Search for the cell housing the specified text and yield its [x, y] center coordinate. 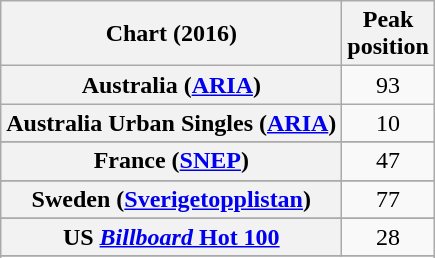
10 [388, 123]
47 [388, 161]
77 [388, 199]
Australia Urban Singles (ARIA) [172, 123]
France (SNEP) [172, 161]
93 [388, 85]
28 [388, 237]
Chart (2016) [172, 34]
Peakposition [388, 34]
Australia (ARIA) [172, 85]
Sweden (Sverigetopplistan) [172, 199]
US Billboard Hot 100 [172, 237]
